Return the (x, y) coordinate for the center point of the cell that contains the specified text.  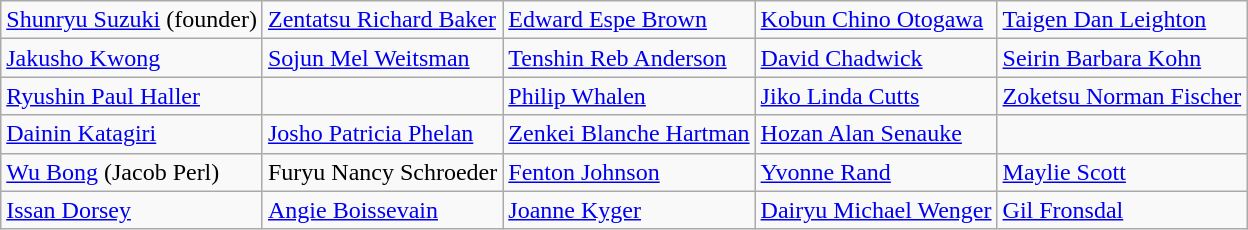
Philip Whalen (629, 96)
Wu Bong (Jacob Perl) (132, 172)
Furyu Nancy Schroeder (382, 172)
Tenshin Reb Anderson (629, 58)
Josho Patricia Phelan (382, 134)
Jakusho Kwong (132, 58)
Seirin Barbara Kohn (1122, 58)
David Chadwick (876, 58)
Joanne Kyger (629, 210)
Yvonne Rand (876, 172)
Dairyu Michael Wenger (876, 210)
Kobun Chino Otogawa (876, 20)
Fenton Johnson (629, 172)
Gil Fronsdal (1122, 210)
Hozan Alan Senauke (876, 134)
Issan Dorsey (132, 210)
Jiko Linda Cutts (876, 96)
Dainin Katagiri (132, 134)
Taigen Dan Leighton (1122, 20)
Maylie Scott (1122, 172)
Edward Espe Brown (629, 20)
Zentatsu Richard Baker (382, 20)
Shunryu Suzuki (founder) (132, 20)
Sojun Mel Weitsman (382, 58)
Zenkei Blanche Hartman (629, 134)
Ryushin Paul Haller (132, 96)
Zoketsu Norman Fischer (1122, 96)
Angie Boissevain (382, 210)
